Output the (X, Y) coordinate of the center of the cell containing the given text.  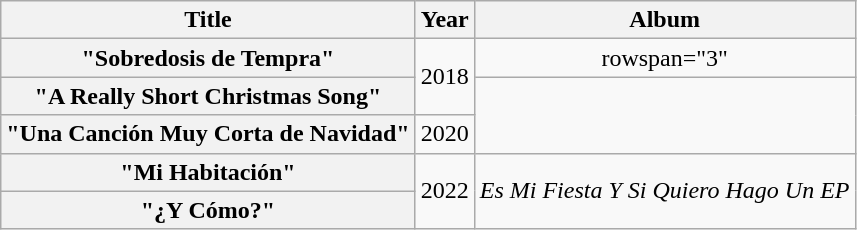
2020 (444, 134)
Year (444, 20)
Es Mi Fiesta Y Si Quiero Hago Un EP (664, 191)
Album (664, 20)
"Una Canción Muy Corta de Navidad" (208, 134)
"A Really Short Christmas Song" (208, 96)
2022 (444, 191)
Title (208, 20)
rowspan="3" (664, 58)
"Sobredosis de Tempra" (208, 58)
"¿Y Cómo?" (208, 210)
2018 (444, 77)
"Mi Habitación" (208, 172)
